For the text-containing cell, return its midpoint in (x, y) coordinate format. 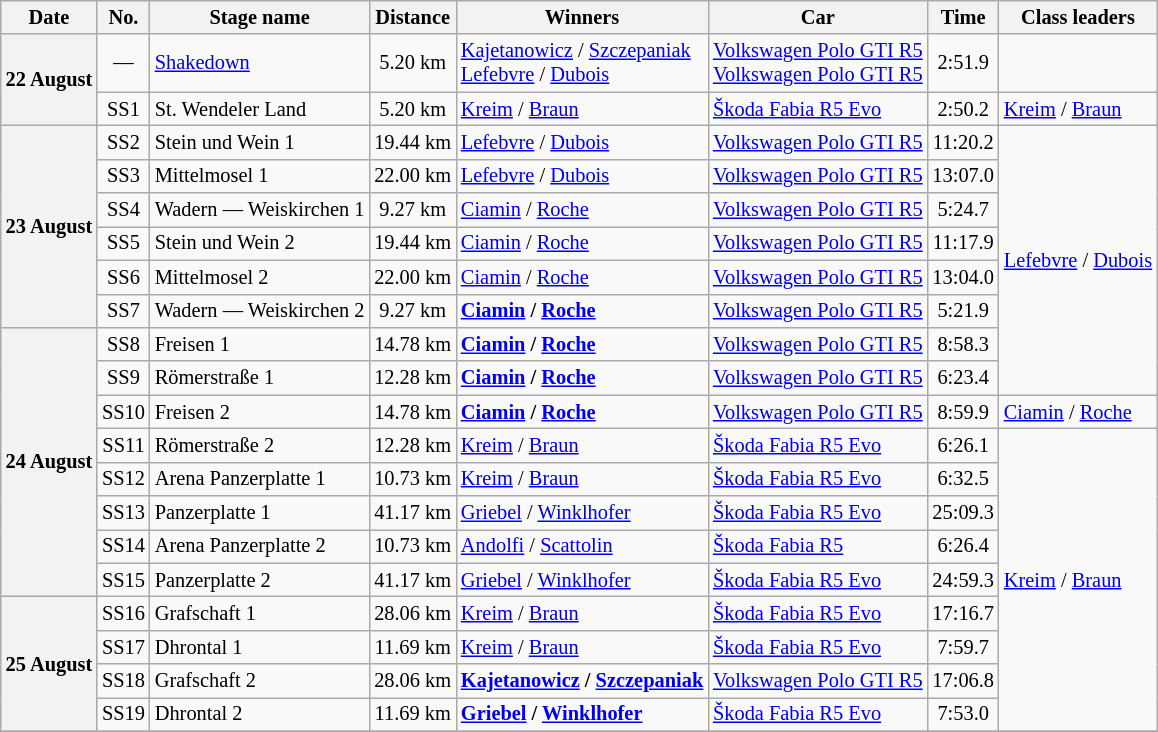
24:59.3 (962, 580)
Date (49, 17)
Mittelmosel 1 (260, 176)
Volkswagen Polo GTI R5Volkswagen Polo GTI R5 (818, 63)
Mittelmosel 2 (260, 277)
SS8 (124, 344)
17:06.8 (962, 681)
Römerstraße 2 (260, 445)
Freisen 2 (260, 412)
SS17 (124, 647)
Škoda Fabia R5 (818, 546)
Andolfi / Scattolin (582, 546)
Panzerplatte 2 (260, 580)
24 August (49, 462)
SS4 (124, 210)
2:50.2 (962, 109)
— (124, 63)
6:32.5 (962, 479)
25:09.3 (962, 513)
8:59.9 (962, 412)
5:21.9 (962, 311)
7:59.7 (962, 647)
SS10 (124, 412)
Kajetanowicz / SzczepaniakLefebvre / Dubois (582, 63)
Kajetanowicz / Szczepaniak (582, 681)
SS13 (124, 513)
13:04.0 (962, 277)
6:23.4 (962, 378)
Car (818, 17)
No. (124, 17)
St. Wendeler Land (260, 109)
Panzerplatte 1 (260, 513)
SS7 (124, 311)
SS3 (124, 176)
Wadern — Weiskirchen 1 (260, 210)
SS1 (124, 109)
SS19 (124, 714)
Arena Panzerplatte 1 (260, 479)
Grafschaft 1 (260, 613)
11:20.2 (962, 142)
SS2 (124, 142)
SS16 (124, 613)
Stage name (260, 17)
25 August (49, 664)
11:17.9 (962, 243)
17:16.7 (962, 613)
6:26.1 (962, 445)
SS5 (124, 243)
8:58.3 (962, 344)
Arena Panzerplatte 2 (260, 546)
SS6 (124, 277)
23 August (49, 226)
7:53.0 (962, 714)
Stein und Wein 1 (260, 142)
Winners (582, 17)
Dhrontal 1 (260, 647)
Stein und Wein 2 (260, 243)
13:07.0 (962, 176)
SS9 (124, 378)
Distance (412, 17)
6:26.4 (962, 546)
Shakedown (260, 63)
5:24.7 (962, 210)
SS14 (124, 546)
Römerstraße 1 (260, 378)
SS18 (124, 681)
SS12 (124, 479)
Time (962, 17)
Freisen 1 (260, 344)
Dhrontal 2 (260, 714)
22 August (49, 80)
SS11 (124, 445)
Class leaders (1078, 17)
Grafschaft 2 (260, 681)
Wadern — Weiskirchen 2 (260, 311)
SS15 (124, 580)
2:51.9 (962, 63)
